Output the [X, Y] coordinate of the center of the cell containing the given text.  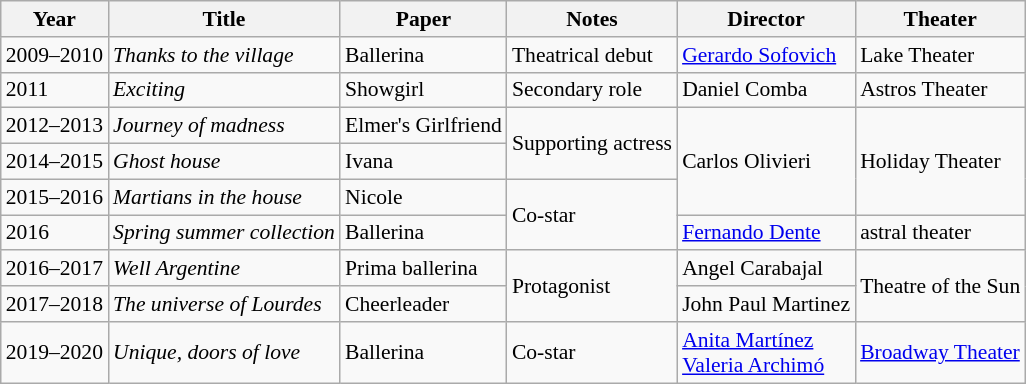
Theatre of the Sun [940, 286]
2017–2018 [54, 304]
Notes [592, 19]
Journey of madness [224, 126]
Supporting actress [592, 144]
Gerardo Sofovich [766, 55]
Exciting [224, 90]
Astros Theater [940, 90]
Theater [940, 19]
Daniel Comba [766, 90]
Carlos Olivieri [766, 162]
The universe of Lourdes [224, 304]
Secondary role [592, 90]
Fernando Dente [766, 233]
astral theater [940, 233]
Theatrical debut [592, 55]
Prima ballerina [424, 269]
Lake Theater [940, 55]
Unique, doors of love [224, 352]
Martians in the house [224, 197]
Broadway Theater [940, 352]
Angel Carabajal [766, 269]
John Paul Martinez [766, 304]
Ghost house [224, 162]
2011 [54, 90]
Cheerleader [424, 304]
Nicole [424, 197]
Ivana [424, 162]
2009–2010 [54, 55]
2014–2015 [54, 162]
Director [766, 19]
Showgirl [424, 90]
Protagonist [592, 286]
Well Argentine [224, 269]
2015–2016 [54, 197]
Year [54, 19]
Spring summer collection [224, 233]
2016–2017 [54, 269]
Paper [424, 19]
Elmer's Girlfriend [424, 126]
Anita MartínezValeria Archimó [766, 352]
Title [224, 19]
2012–2013 [54, 126]
2019–2020 [54, 352]
Thanks to the village [224, 55]
2016 [54, 233]
Holiday Theater [940, 162]
